Extract the [x, y] coordinate from the center of the cell holding the provided text.  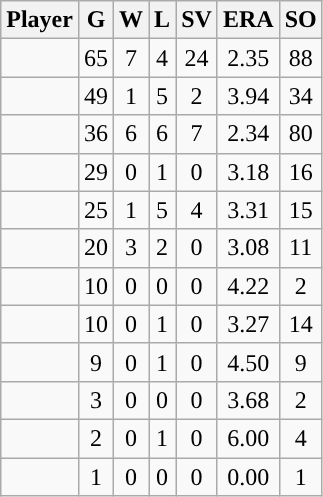
2.35 [248, 58]
G [96, 20]
25 [96, 210]
W [132, 20]
36 [96, 134]
SO [300, 20]
65 [96, 58]
15 [300, 210]
3.18 [248, 172]
88 [300, 58]
34 [300, 96]
3.27 [248, 324]
SV [197, 20]
29 [96, 172]
4.22 [248, 286]
4.50 [248, 362]
80 [300, 134]
16 [300, 172]
6.00 [248, 438]
ERA [248, 20]
20 [96, 248]
Player [40, 20]
L [162, 20]
3.08 [248, 248]
24 [197, 58]
3.31 [248, 210]
3.94 [248, 96]
49 [96, 96]
0.00 [248, 477]
14 [300, 324]
11 [300, 248]
2.34 [248, 134]
3.68 [248, 400]
